From the cell containing the given text, extract its center point as [X, Y] coordinate. 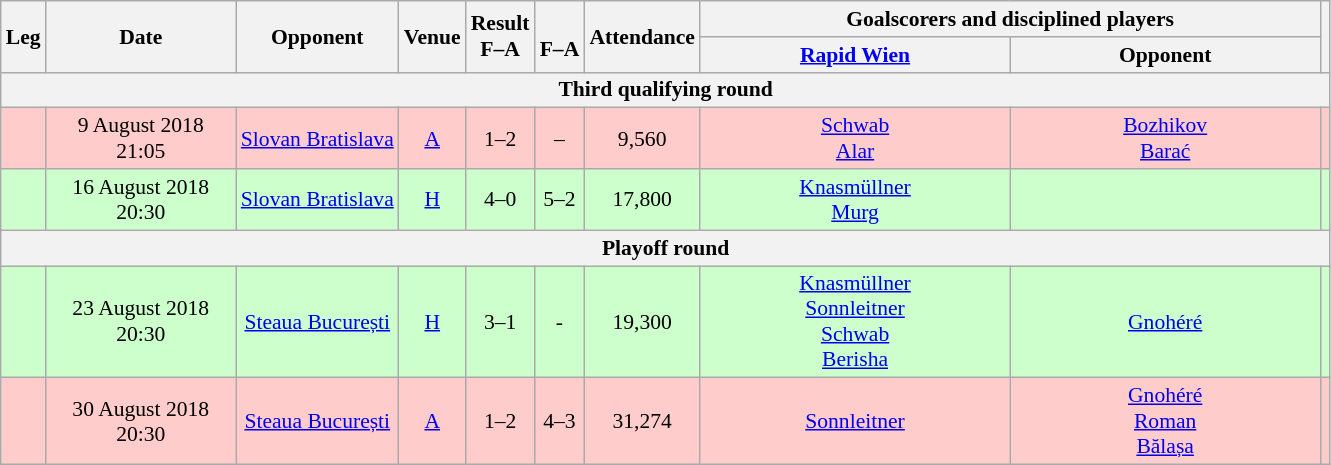
- [560, 322]
Attendance [642, 36]
Gnohéré [1165, 322]
Playoff round [666, 248]
F–A [560, 36]
16 August 2018 20:30 [141, 200]
Knasmüllner Sonnleitner Schwab Berisha [855, 322]
Leg [24, 36]
4–0 [500, 200]
30 August 2018 20:30 [141, 422]
5–2 [560, 200]
Date [141, 36]
Sonnleitner [855, 422]
17,800 [642, 200]
Third qualifying round [666, 90]
Gnohéré Roman Bălașa [1165, 422]
Bozhikov Barać [1165, 138]
Venue [432, 36]
19,300 [642, 322]
3–1 [500, 322]
Knasmüllner Murg [855, 200]
Rapid Wien [855, 55]
– [560, 138]
Goalscorers and disciplined players [1010, 19]
31,274 [642, 422]
ResultF–A [500, 36]
23 August 2018 20:30 [141, 322]
9,560 [642, 138]
Schwab Alar [855, 138]
4–3 [560, 422]
9 August 2018 21:05 [141, 138]
